Find where the given text appears and provide that cell's center as [x, y] coordinate. 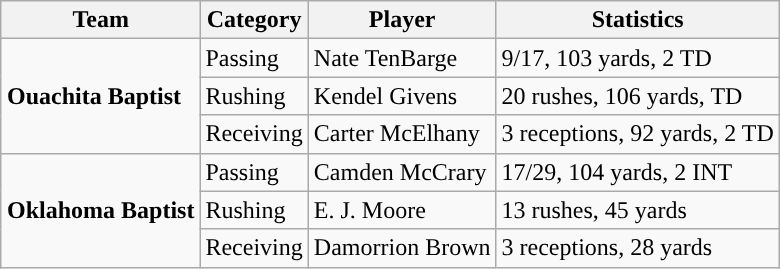
Carter McElhany [402, 134]
E. J. Moore [402, 210]
Kendel Givens [402, 96]
13 rushes, 45 yards [638, 210]
Camden McCrary [402, 172]
3 receptions, 92 yards, 2 TD [638, 134]
Nate TenBarge [402, 58]
Category [254, 20]
17/29, 104 yards, 2 INT [638, 172]
20 rushes, 106 yards, TD [638, 96]
Damorrion Brown [402, 248]
Oklahoma Baptist [100, 210]
9/17, 103 yards, 2 TD [638, 58]
Team [100, 20]
Ouachita Baptist [100, 96]
Statistics [638, 20]
Player [402, 20]
3 receptions, 28 yards [638, 248]
